Return the (x, y) coordinate for the center point of the cell that contains the specified text.  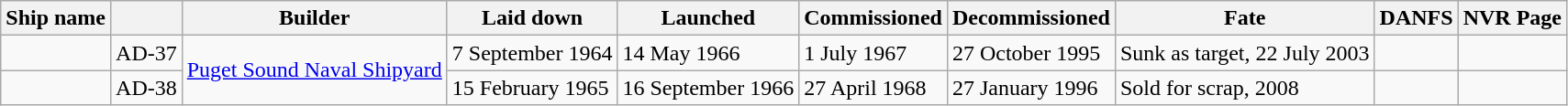
Puget Sound Naval Shipyard (314, 70)
Launched (708, 18)
27 October 1995 (1031, 53)
7 September 1964 (532, 53)
15 February 1965 (532, 88)
Sold for scrap, 2008 (1244, 88)
Commissioned (873, 18)
27 April 1968 (873, 88)
27 January 1996 (1031, 88)
DANFS (1417, 18)
Sunk as target, 22 July 2003 (1244, 53)
Laid down (532, 18)
1 July 1967 (873, 53)
Fate (1244, 18)
16 September 1966 (708, 88)
Ship name (56, 18)
Builder (314, 18)
NVR Page (1512, 18)
Decommissioned (1031, 18)
AD-38 (147, 88)
14 May 1966 (708, 53)
AD-37 (147, 53)
